Determine the (x, y) coordinate at the center of the cell enclosing the given text.  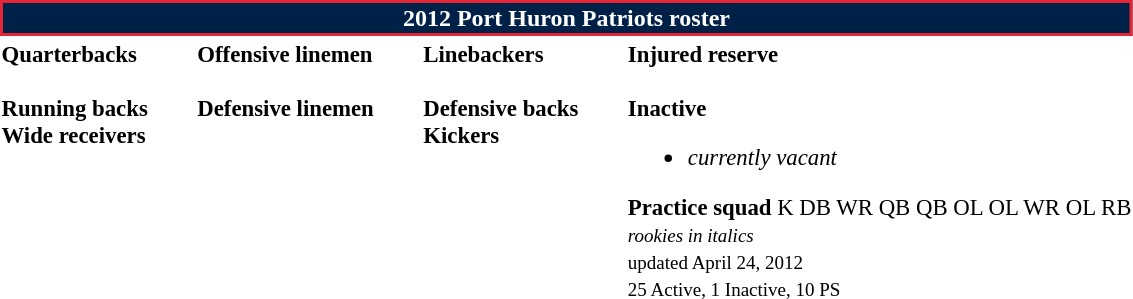
2012 Port Huron Patriots roster (566, 18)
